From the cell containing the given text, extract its center point as [x, y] coordinate. 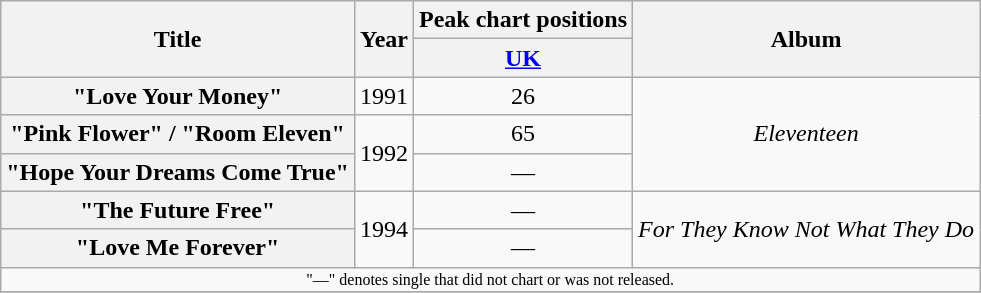
Year [384, 39]
1992 [384, 153]
"The Future Free" [178, 210]
Title [178, 39]
1991 [384, 96]
"—" denotes single that did not chart or was not released. [490, 279]
Peak chart positions [524, 20]
"Love Me Forever" [178, 248]
26 [524, 96]
"Pink Flower" / "Room Eleven" [178, 134]
For They Know Not What They Do [806, 229]
1994 [384, 229]
65 [524, 134]
Eleventeen [806, 134]
Album [806, 39]
UK [524, 58]
"Love Your Money" [178, 96]
"Hope Your Dreams Come True" [178, 172]
